Return the (x, y) coordinate for the center point of the cell that contains the specified text.  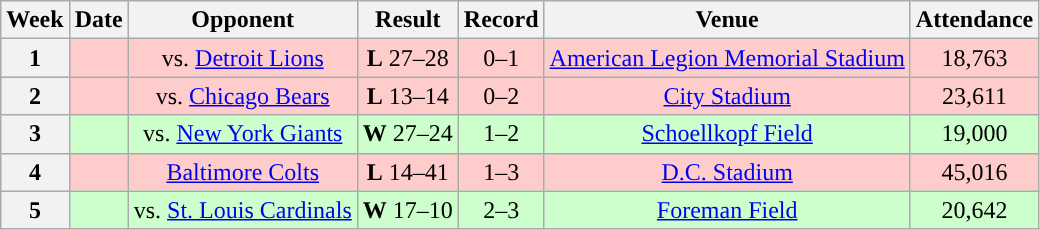
Venue (727, 20)
45,016 (974, 172)
3 (35, 134)
L 13–14 (408, 96)
L 14–41 (408, 172)
Foreman Field (727, 210)
Week (35, 20)
City Stadium (727, 96)
1–3 (501, 172)
vs. New York Giants (242, 134)
2–3 (501, 210)
D.C. Stadium (727, 172)
1 (35, 58)
20,642 (974, 210)
L 27–28 (408, 58)
1–2 (501, 134)
Opponent (242, 20)
Record (501, 20)
W 17–10 (408, 210)
vs. Chicago Bears (242, 96)
0–1 (501, 58)
2 (35, 96)
Baltimore Colts (242, 172)
4 (35, 172)
19,000 (974, 134)
Schoellkopf Field (727, 134)
vs. Detroit Lions (242, 58)
W 27–24 (408, 134)
18,763 (974, 58)
0–2 (501, 96)
Attendance (974, 20)
Result (408, 20)
American Legion Memorial Stadium (727, 58)
5 (35, 210)
Date (98, 20)
23,611 (974, 96)
vs. St. Louis Cardinals (242, 210)
